Return [x, y] of the center of cell containing provided text 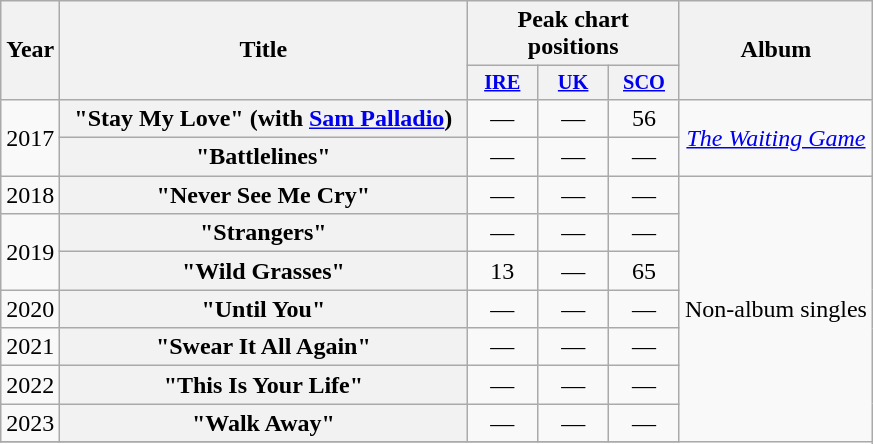
"Swear It All Again" [264, 347]
SCO [644, 83]
"This Is Your Life" [264, 385]
"Stay My Love" (with Sam Palladio) [264, 118]
"Walk Away" [264, 423]
Peak chart positions [574, 34]
Title [264, 50]
The Waiting Game [776, 137]
UK [574, 83]
Album [776, 50]
2017 [30, 137]
"Strangers" [264, 233]
"Battlelines" [264, 157]
Year [30, 50]
2020 [30, 309]
2021 [30, 347]
Non-album singles [776, 309]
2023 [30, 423]
2022 [30, 385]
"Never See Me Cry" [264, 195]
"Wild Grasses" [264, 271]
IRE [502, 83]
"Until You" [264, 309]
2019 [30, 252]
56 [644, 118]
65 [644, 271]
2018 [30, 195]
13 [502, 271]
